Return the (x, y) coordinate for the center point of the cell that contains the specified text.  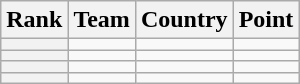
Point (266, 20)
Team (102, 20)
Country (184, 20)
Rank (34, 20)
